Find where the given text appears and provide that cell's center as (X, Y) coordinate. 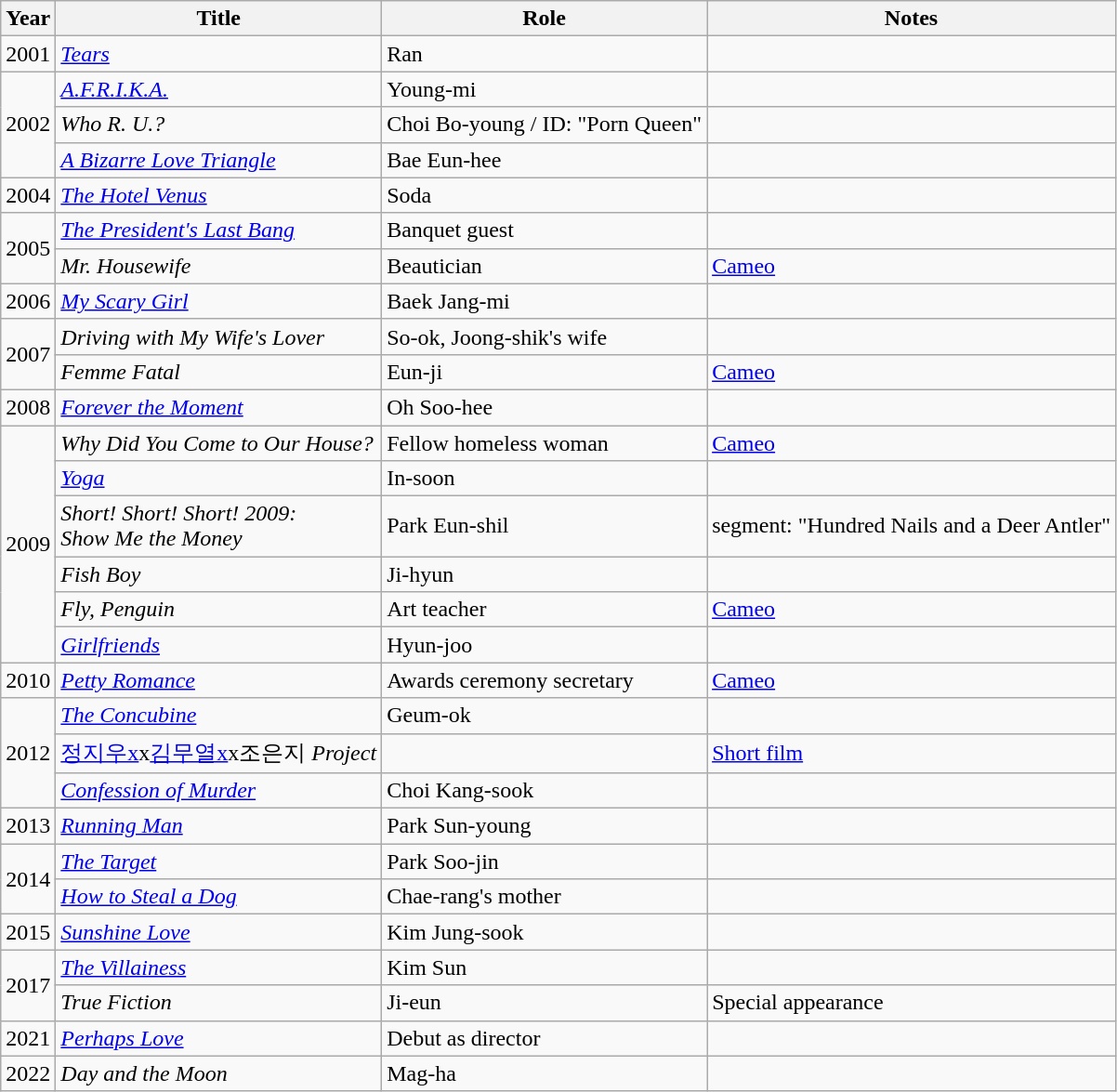
Kim Sun (545, 967)
Tears (219, 54)
Fellow homeless woman (545, 443)
Special appearance (912, 1003)
정지우xx김무열xx조은지 Project (219, 753)
Running Man (219, 826)
Short film (912, 753)
So-ok, Joong-shik's wife (545, 336)
Sunshine Love (219, 932)
Day and the Moon (219, 1073)
Young-mi (545, 89)
Banquet guest (545, 230)
Hyun-joo (545, 645)
2007 (28, 354)
Mr. Housewife (219, 266)
The Hotel Venus (219, 195)
2021 (28, 1038)
2006 (28, 301)
Awards ceremony secretary (545, 680)
Fish Boy (219, 574)
2005 (28, 248)
2004 (28, 195)
Role (545, 19)
Eun-ji (545, 372)
2014 (28, 879)
Petty Romance (219, 680)
True Fiction (219, 1003)
Kim Jung-sook (545, 932)
2002 (28, 125)
Chae-rang's mother (545, 897)
Art teacher (545, 610)
Perhaps Love (219, 1038)
Soda (545, 195)
Year (28, 19)
Femme Fatal (219, 372)
Forever the Moment (219, 407)
Oh Soo-hee (545, 407)
Park Eun-shil (545, 526)
The Target (219, 862)
How to Steal a Dog (219, 897)
Why Did You Come to Our House? (219, 443)
Ji-hyun (545, 574)
A.F.R.I.K.A. (219, 89)
2001 (28, 54)
Girlfriends (219, 645)
2013 (28, 826)
Choi Kang-sook (545, 791)
Title (219, 19)
Geum-ok (545, 716)
The President's Last Bang (219, 230)
Ran (545, 54)
segment: "Hundred Nails and a Deer Antler" (912, 526)
Beautician (545, 266)
2022 (28, 1073)
Park Soo-jin (545, 862)
Park Sun-young (545, 826)
2012 (28, 753)
Ji-eun (545, 1003)
Choi Bo-young / ID: "Porn Queen" (545, 125)
2008 (28, 407)
The Concubine (219, 716)
Notes (912, 19)
Fly, Penguin (219, 610)
2017 (28, 985)
In-soon (545, 479)
My Scary Girl (219, 301)
The Villainess (219, 967)
Yoga (219, 479)
Baek Jang-mi (545, 301)
Debut as director (545, 1038)
Driving with My Wife's Lover (219, 336)
Confession of Murder (219, 791)
A Bizarre Love Triangle (219, 160)
Mag-ha (545, 1073)
2009 (28, 545)
Who R. U.? (219, 125)
2015 (28, 932)
Short! Short! Short! 2009: Show Me the Money (219, 526)
2010 (28, 680)
Bae Eun-hee (545, 160)
